Determine the (X, Y) coordinate at the center of the cell enclosing the given text.  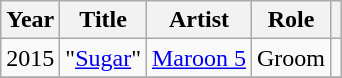
Year (30, 20)
"Sugar" (104, 58)
Role (292, 20)
Groom (292, 58)
Title (104, 20)
Artist (198, 20)
Maroon 5 (198, 58)
2015 (30, 58)
